Determine the [X, Y] coordinate at the center of the cell enclosing the given text.  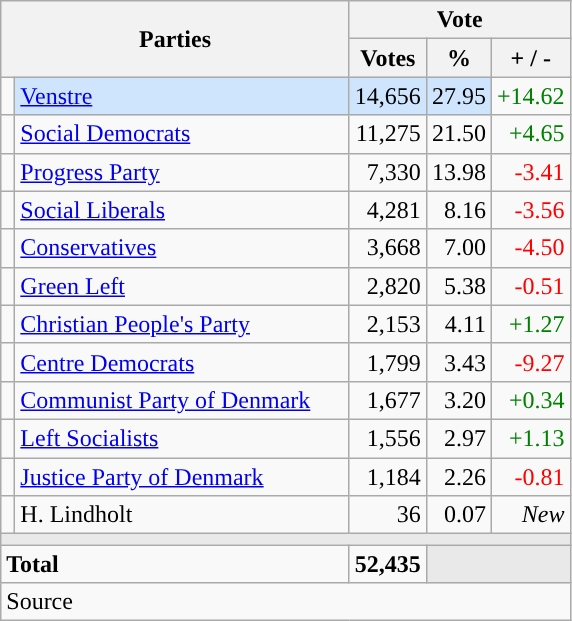
4,281 [388, 210]
% [458, 58]
Social Democrats [182, 134]
7,330 [388, 172]
+1.13 [530, 438]
4.11 [458, 324]
+4.65 [530, 134]
Parties [176, 39]
14,656 [388, 96]
Total [176, 564]
2.97 [458, 438]
2,153 [388, 324]
2.26 [458, 477]
3.43 [458, 362]
36 [388, 515]
Green Left [182, 286]
Progress Party [182, 172]
11,275 [388, 134]
-0.81 [530, 477]
+1.27 [530, 324]
52,435 [388, 564]
-3.41 [530, 172]
8.16 [458, 210]
Christian People's Party [182, 324]
New [530, 515]
3.20 [458, 400]
1,677 [388, 400]
Conservatives [182, 248]
-4.50 [530, 248]
-0.51 [530, 286]
1,184 [388, 477]
+0.34 [530, 400]
-9.27 [530, 362]
+ / - [530, 58]
1,556 [388, 438]
Left Socialists [182, 438]
0.07 [458, 515]
3,668 [388, 248]
Source [286, 602]
H. Lindholt [182, 515]
5.38 [458, 286]
Communist Party of Denmark [182, 400]
Centre Democrats [182, 362]
13.98 [458, 172]
21.50 [458, 134]
27.95 [458, 96]
-3.56 [530, 210]
+14.62 [530, 96]
Justice Party of Denmark [182, 477]
Vote [460, 20]
Votes [388, 58]
Venstre [182, 96]
1,799 [388, 362]
2,820 [388, 286]
Social Liberals [182, 210]
7.00 [458, 248]
